Identify which cell holds the provided text, then report its [x, y] central coordinate. 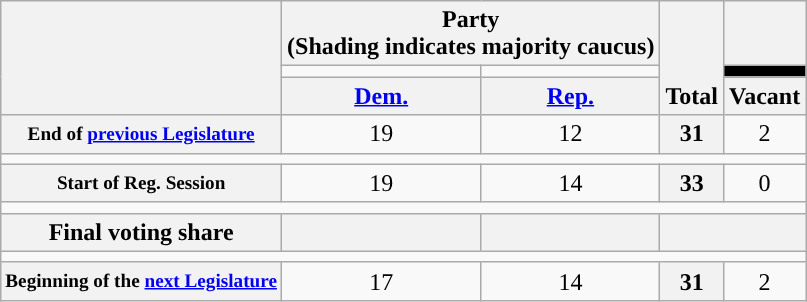
Beginning of the next Legislature [142, 281]
Total [692, 58]
0 [764, 183]
End of previous Legislature [142, 134]
Final voting share [142, 232]
12 [570, 134]
Rep. [570, 96]
33 [692, 183]
Start of Reg. Session [142, 183]
Vacant [764, 96]
Party (Shading indicates majority caucus) [471, 34]
Dem. [382, 96]
17 [382, 281]
